For the text-containing cell, return its midpoint in [x, y] coordinate format. 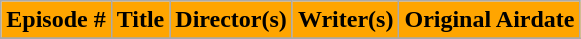
Episode # [56, 20]
Writer(s) [346, 20]
Original Airdate [490, 20]
Director(s) [232, 20]
Title [140, 20]
